Detect which cell encompasses the target text, then output its [x, y] center coordinate. 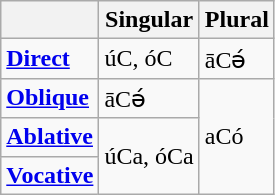
Direct [50, 59]
Plural [236, 20]
Singular [149, 20]
úCa, óCa [149, 156]
Oblique [50, 98]
Ablative [50, 137]
aCó [236, 136]
Vocative [50, 175]
úC, óC [149, 59]
